From the cell containing the given text, extract its center point as [x, y] coordinate. 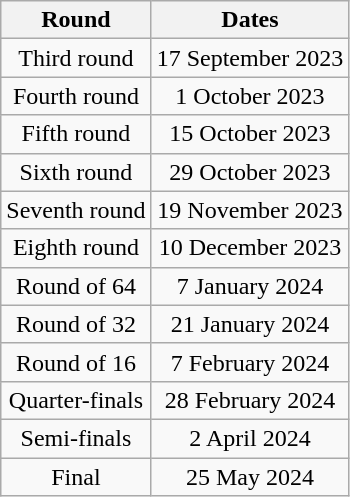
17 September 2023 [250, 58]
10 December 2023 [250, 248]
Fifth round [76, 134]
7 January 2024 [250, 286]
21 January 2024 [250, 324]
Round of 64 [76, 286]
1 October 2023 [250, 96]
25 May 2024 [250, 477]
Fourth round [76, 96]
7 February 2024 [250, 362]
Round of 32 [76, 324]
Round of 16 [76, 362]
Final [76, 477]
Quarter-finals [76, 400]
Third round [76, 58]
15 October 2023 [250, 134]
Eighth round [76, 248]
29 October 2023 [250, 172]
Round [76, 20]
28 February 2024 [250, 400]
2 April 2024 [250, 438]
19 November 2023 [250, 210]
Semi-finals [76, 438]
Dates [250, 20]
Seventh round [76, 210]
Sixth round [76, 172]
